Return the [x, y] coordinate for the center point of the cell that contains the specified text.  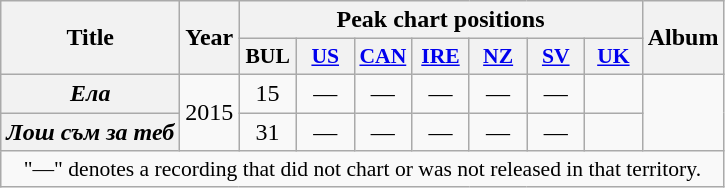
SV [556, 57]
Ела [90, 93]
Title [90, 38]
Year [210, 38]
CAN [383, 57]
BUL [268, 57]
Лош съм за теб [90, 131]
IRE [441, 57]
15 [268, 93]
"—" denotes a recording that did not chart or was not released in that territory. [362, 169]
31 [268, 131]
NZ [498, 57]
Album [683, 38]
2015 [210, 112]
Peak chart positions [440, 20]
US [325, 57]
UK [614, 57]
